Capture the cell that displays the provided text and extract its [x, y] central coordinate. 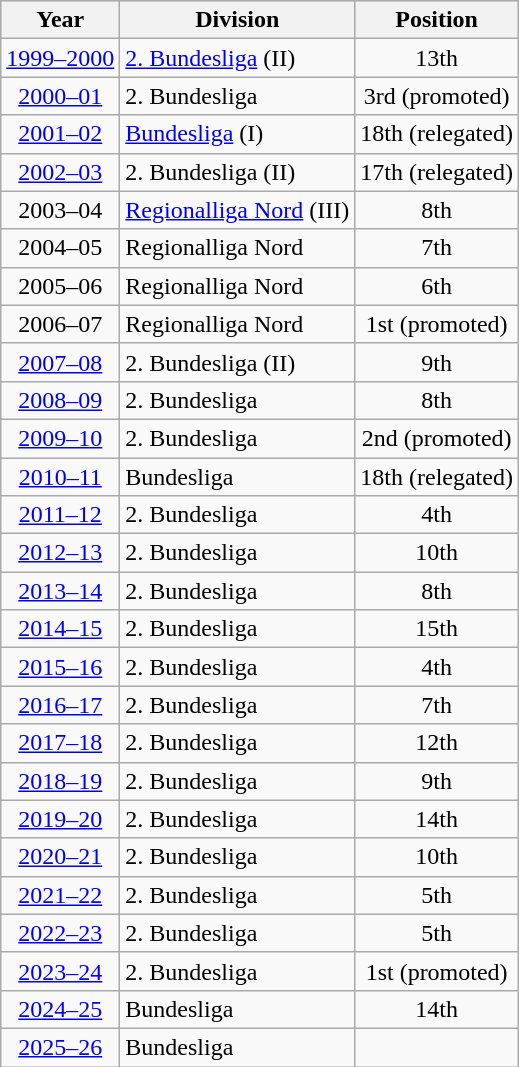
2007–08 [60, 362]
Bundesliga (I) [238, 134]
2014–15 [60, 629]
Division [238, 20]
2000–01 [60, 96]
1999–2000 [60, 58]
2011–12 [60, 515]
2020–21 [60, 857]
15th [437, 629]
2005–06 [60, 286]
2nd (promoted) [437, 438]
2016–17 [60, 705]
2002–03 [60, 172]
3rd (promoted) [437, 96]
2013–14 [60, 591]
2010–11 [60, 477]
2025–26 [60, 1047]
2024–25 [60, 1009]
2006–07 [60, 324]
2018–19 [60, 781]
2001–02 [60, 134]
2004–05 [60, 248]
2008–09 [60, 400]
2019–20 [60, 819]
2022–23 [60, 933]
Position [437, 20]
Regionalliga Nord (III) [238, 210]
2009–10 [60, 438]
12th [437, 743]
2012–13 [60, 553]
6th [437, 286]
Year [60, 20]
17th (relegated) [437, 172]
2021–22 [60, 895]
2003–04 [60, 210]
2017–18 [60, 743]
2015–16 [60, 667]
13th [437, 58]
2023–24 [60, 971]
